Search for the cell housing the specified text and yield its (X, Y) center coordinate. 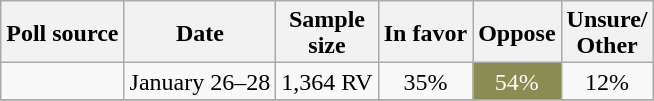
Samplesize (327, 32)
1,364 RV (327, 82)
Poll source (62, 32)
Date (200, 32)
54% (517, 82)
35% (425, 82)
In favor (425, 32)
January 26–28 (200, 82)
12% (607, 82)
Oppose (517, 32)
Unsure/Other (607, 32)
